From the cell containing the given text, extract its center point as (x, y) coordinate. 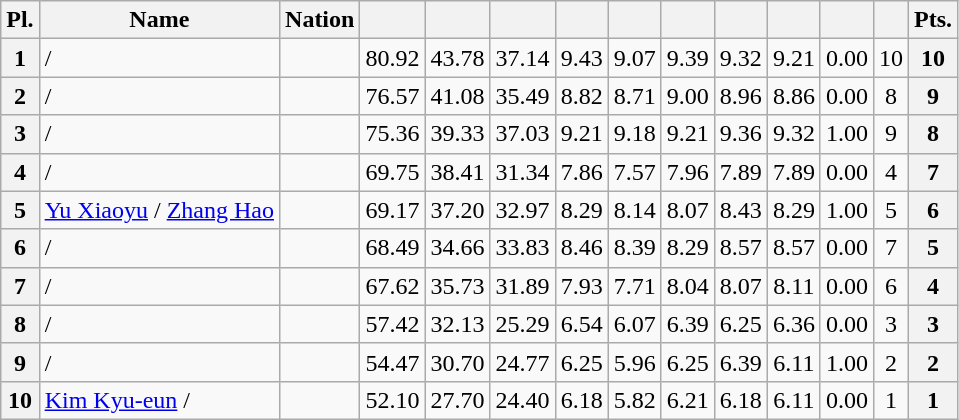
32.97 (522, 210)
69.75 (392, 172)
27.70 (458, 400)
37.14 (522, 58)
6.07 (634, 324)
Kim Kyu-eun / (159, 400)
5.82 (634, 400)
24.40 (522, 400)
8.96 (740, 96)
6.54 (582, 324)
9.39 (688, 58)
9.18 (634, 134)
7.57 (634, 172)
9.00 (688, 96)
67.62 (392, 286)
9.43 (582, 58)
37.20 (458, 210)
8.14 (634, 210)
31.89 (522, 286)
7.96 (688, 172)
37.03 (522, 134)
8.82 (582, 96)
33.83 (522, 248)
8.39 (634, 248)
80.92 (392, 58)
39.33 (458, 134)
54.47 (392, 362)
35.73 (458, 286)
25.29 (522, 324)
31.34 (522, 172)
7.86 (582, 172)
52.10 (392, 400)
30.70 (458, 362)
8.71 (634, 96)
43.78 (458, 58)
Nation (320, 20)
8.04 (688, 286)
7.71 (634, 286)
8.43 (740, 210)
9.07 (634, 58)
Pl. (20, 20)
9.36 (740, 134)
68.49 (392, 248)
34.66 (458, 248)
75.36 (392, 134)
6.36 (794, 324)
76.57 (392, 96)
5.96 (634, 362)
8.46 (582, 248)
8.11 (794, 286)
8.86 (794, 96)
41.08 (458, 96)
7.93 (582, 286)
32.13 (458, 324)
6.21 (688, 400)
57.42 (392, 324)
24.77 (522, 362)
69.17 (392, 210)
Name (159, 20)
35.49 (522, 96)
38.41 (458, 172)
Yu Xiaoyu / Zhang Hao (159, 210)
Pts. (934, 20)
